Return [x, y] of the center of cell containing provided text 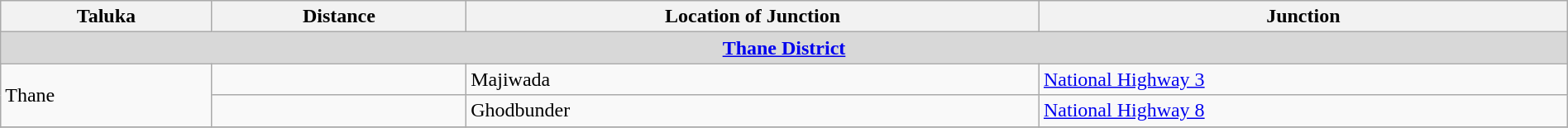
Majiwada [753, 79]
National Highway 8 [1303, 111]
Location of Junction [753, 17]
Distance [339, 17]
Taluka [106, 17]
Junction [1303, 17]
Thane District [784, 48]
Thane [106, 95]
Ghodbunder [753, 111]
National Highway 3 [1303, 79]
